For the text-containing cell, return its midpoint in (X, Y) coordinate format. 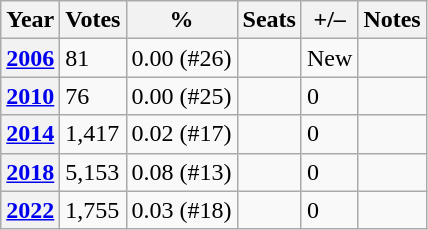
Seats (269, 20)
5,153 (93, 172)
1,417 (93, 134)
Year (30, 20)
2006 (30, 58)
0.08 (#13) (182, 172)
0.00 (#25) (182, 96)
2022 (30, 210)
0.03 (#18) (182, 210)
+/– (329, 20)
76 (93, 96)
81 (93, 58)
2014 (30, 134)
New (329, 58)
Notes (392, 20)
0.00 (#26) (182, 58)
0.02 (#17) (182, 134)
1,755 (93, 210)
Votes (93, 20)
% (182, 20)
2018 (30, 172)
2010 (30, 96)
